Provide the [x, y] coordinate of the cell's center where the given text is located.  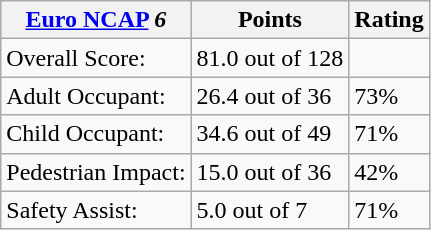
26.4 out of 36 [270, 96]
81.0 out of 128 [270, 58]
Rating [389, 20]
42% [389, 172]
Euro NCAP 6 [96, 20]
Overall Score: [96, 58]
73% [389, 96]
5.0 out of 7 [270, 210]
34.6 out of 49 [270, 134]
Adult Occupant: [96, 96]
15.0 out of 36 [270, 172]
Child Occupant: [96, 134]
Points [270, 20]
Safety Assist: [96, 210]
Pedestrian Impact: [96, 172]
